Search for the cell housing the specified text and yield its (X, Y) center coordinate. 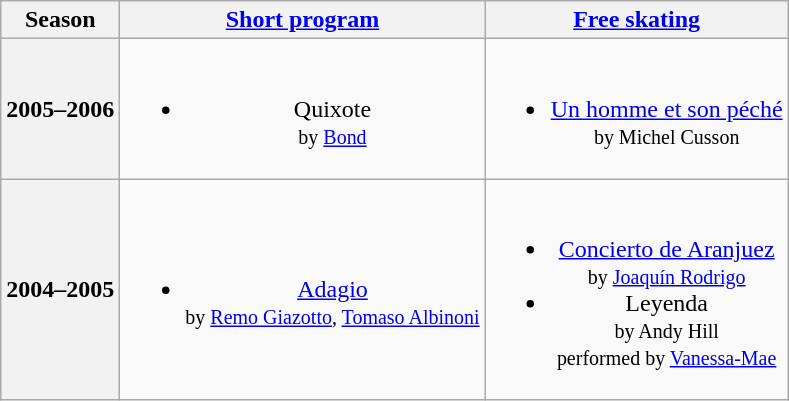
2005–2006 (60, 109)
Adagio by Remo Giazotto, Tomaso Albinoni (302, 290)
Season (60, 20)
2004–2005 (60, 290)
Un homme et son péché by Michel Cusson (636, 109)
Short program (302, 20)
Concierto de Aranjuez by Joaquín Rodrigo Leyenda by Andy Hill performed by Vanessa-Mae (636, 290)
Quixote by Bond (302, 109)
Free skating (636, 20)
